Return the [X, Y] coordinate for the center point of the cell that contains the specified text.  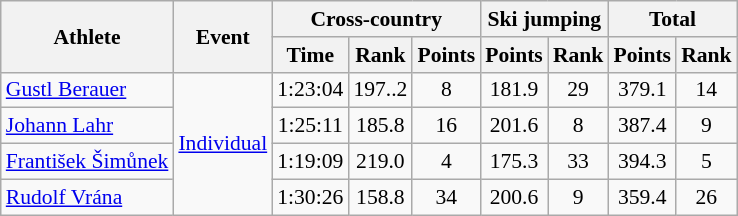
158.8 [380, 197]
26 [706, 197]
29 [578, 90]
Johann Lahr [88, 126]
1:19:09 [310, 162]
394.3 [642, 162]
219.0 [380, 162]
359.4 [642, 197]
200.6 [514, 197]
379.1 [642, 90]
Cross-country [376, 19]
34 [446, 197]
Ski jumping [544, 19]
4 [446, 162]
Time [310, 55]
Event [222, 36]
201.6 [514, 126]
1:25:11 [310, 126]
Athlete [88, 36]
Total [672, 19]
16 [446, 126]
14 [706, 90]
185.8 [380, 126]
197..2 [380, 90]
181.9 [514, 90]
František Šimůnek [88, 162]
5 [706, 162]
175.3 [514, 162]
Rudolf Vrána [88, 197]
Gustl Berauer [88, 90]
33 [578, 162]
1:30:26 [310, 197]
1:23:04 [310, 90]
Individual [222, 143]
387.4 [642, 126]
